Locate the cell with the specified text and output its [X, Y] center coordinate. 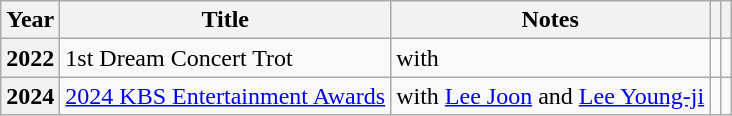
1st Dream Concert Trot [226, 58]
Title [226, 20]
Year [30, 20]
2024 KBS Entertainment Awards [226, 96]
with Lee Joon and Lee Young-ji [550, 96]
2024 [30, 96]
with [550, 58]
Notes [550, 20]
2022 [30, 58]
